Capture the cell that displays the provided text and extract its [X, Y] central coordinate. 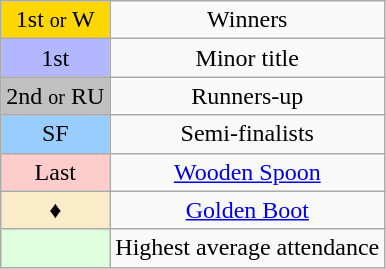
Runners-up [248, 96]
SF [56, 134]
Last [56, 172]
Minor title [248, 58]
Wooden Spoon [248, 172]
Winners [248, 20]
2nd or RU [56, 96]
1st or W [56, 20]
Golden Boot [248, 210]
1st [56, 58]
Semi-finalists [248, 134]
♦ [56, 210]
Highest average attendance [248, 248]
